Locate the cell with the specified text and output its (X, Y) center coordinate. 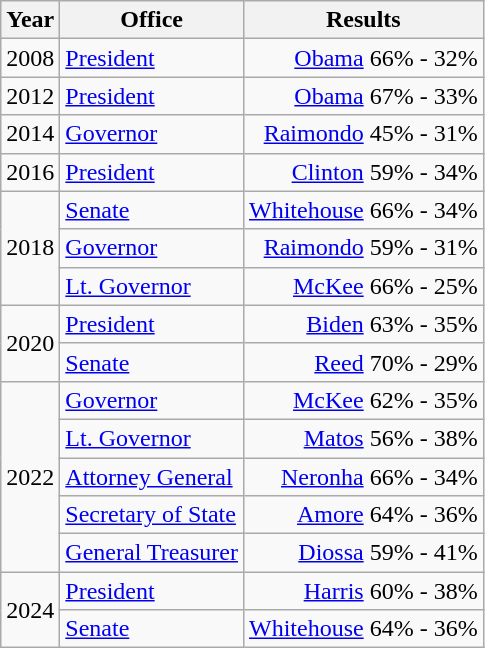
Diossa 59% - 41% (363, 553)
Reed 70% - 29% (363, 362)
McKee 66% - 25% (363, 286)
Attorney General (152, 477)
Clinton 59% - 34% (363, 172)
Obama 66% - 32% (363, 58)
Harris 60% - 38% (363, 591)
Raimondo 45% - 31% (363, 134)
Obama 67% - 33% (363, 96)
Biden 63% - 35% (363, 324)
2024 (30, 610)
Neronha 66% - 34% (363, 477)
Results (363, 20)
Amore 64% - 36% (363, 515)
Whitehouse 64% - 36% (363, 629)
2016 (30, 172)
McKee 62% - 35% (363, 400)
Office (152, 20)
2008 (30, 58)
2020 (30, 343)
2012 (30, 96)
Secretary of State (152, 515)
2014 (30, 134)
Raimondo 59% - 31% (363, 248)
Whitehouse 66% - 34% (363, 210)
2022 (30, 476)
General Treasurer (152, 553)
Matos 56% - 38% (363, 438)
Year (30, 20)
2018 (30, 248)
